Scan for the cell matching the given text and deliver its [x, y] coordinate at center. 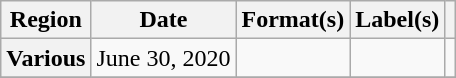
Region [46, 20]
Date [164, 20]
Label(s) [398, 20]
June 30, 2020 [164, 58]
Various [46, 58]
Format(s) [293, 20]
